From the cell containing the given text, extract its center point as [X, Y] coordinate. 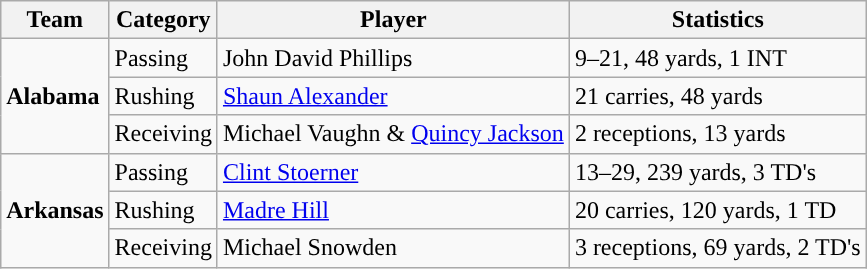
9–21, 48 yards, 1 INT [718, 58]
Alabama [55, 96]
3 receptions, 69 yards, 2 TD's [718, 248]
2 receptions, 13 yards [718, 134]
Player [393, 20]
Arkansas [55, 210]
20 carries, 120 yards, 1 TD [718, 210]
Madre Hill [393, 210]
21 carries, 48 yards [718, 96]
John David Phillips [393, 58]
Statistics [718, 20]
Clint Stoerner [393, 172]
Shaun Alexander [393, 96]
Michael Snowden [393, 248]
Category [163, 20]
13–29, 239 yards, 3 TD's [718, 172]
Team [55, 20]
Michael Vaughn & Quincy Jackson [393, 134]
